Return (x, y) of the center of cell containing provided text 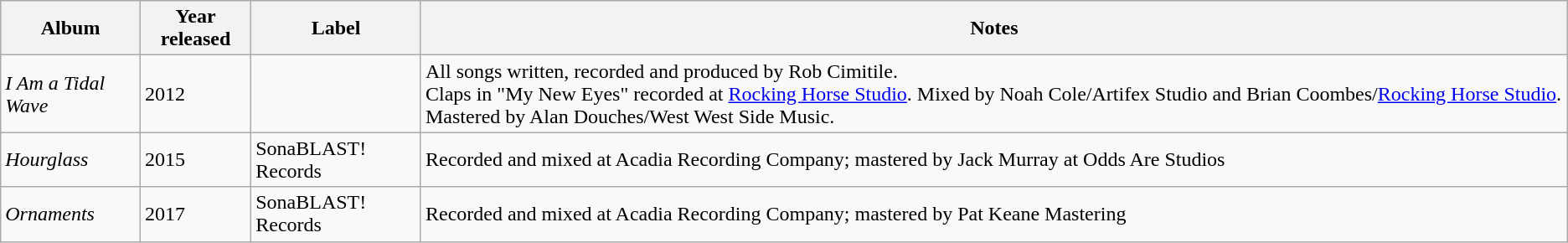
2012 (195, 94)
2015 (195, 159)
Label (337, 28)
Ornaments (70, 215)
Hourglass (70, 159)
Year released (195, 28)
Recorded and mixed at Acadia Recording Company; mastered by Jack Murray at Odds Are Studios (993, 159)
I Am a Tidal Wave (70, 94)
Recorded and mixed at Acadia Recording Company; mastered by Pat Keane Mastering (993, 215)
Album (70, 28)
2017 (195, 215)
Notes (993, 28)
